Output the [x, y] coordinate of the center of the cell containing the given text.  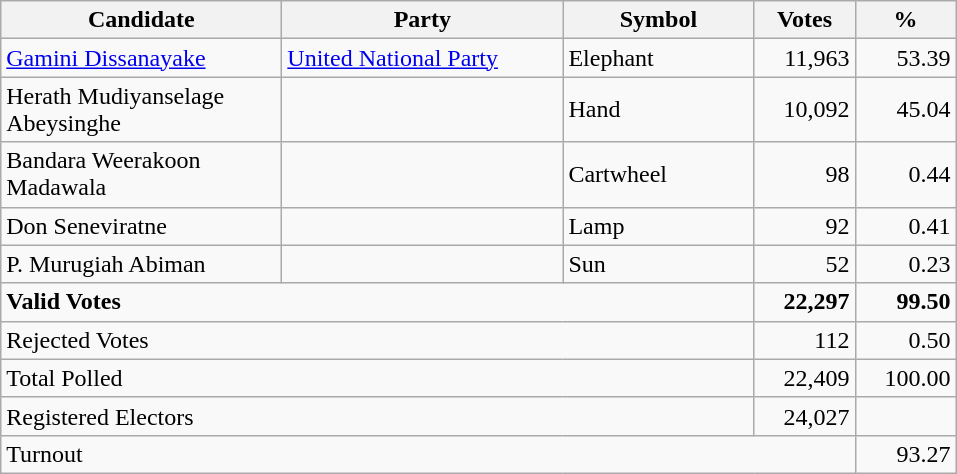
112 [804, 340]
Herath Mudiyanselage Abeysinghe [142, 110]
Sun [658, 264]
United National Party [422, 58]
Valid Votes [378, 302]
11,963 [804, 58]
Candidate [142, 20]
0.23 [906, 264]
% [906, 20]
Bandara Weerakoon Madawala [142, 174]
Symbol [658, 20]
99.50 [906, 302]
Registered Electors [378, 416]
Don Seneviratne [142, 226]
10,092 [804, 110]
100.00 [906, 378]
0.44 [906, 174]
45.04 [906, 110]
Cartwheel [658, 174]
92 [804, 226]
0.50 [906, 340]
52 [804, 264]
53.39 [906, 58]
24,027 [804, 416]
Turnout [428, 454]
22,409 [804, 378]
Rejected Votes [378, 340]
Lamp [658, 226]
Hand [658, 110]
98 [804, 174]
Gamini Dissanayake [142, 58]
Elephant [658, 58]
Votes [804, 20]
Total Polled [378, 378]
P. Murugiah Abiman [142, 264]
Party [422, 20]
22,297 [804, 302]
0.41 [906, 226]
93.27 [906, 454]
